Determine the [X, Y] coordinate at the center of the cell enclosing the given text.  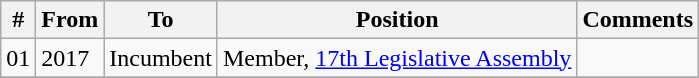
Comments [638, 20]
2017 [70, 58]
From [70, 20]
Incumbent [161, 58]
To [161, 20]
# [18, 20]
Member, 17th Legislative Assembly [396, 58]
Position [396, 20]
01 [18, 58]
